From the cell containing the given text, extract its center point as (x, y) coordinate. 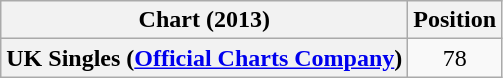
Chart (2013) (204, 20)
78 (455, 58)
Position (455, 20)
UK Singles (Official Charts Company) (204, 58)
